Provide the [x, y] coordinate of the cell's center where the given text is located.  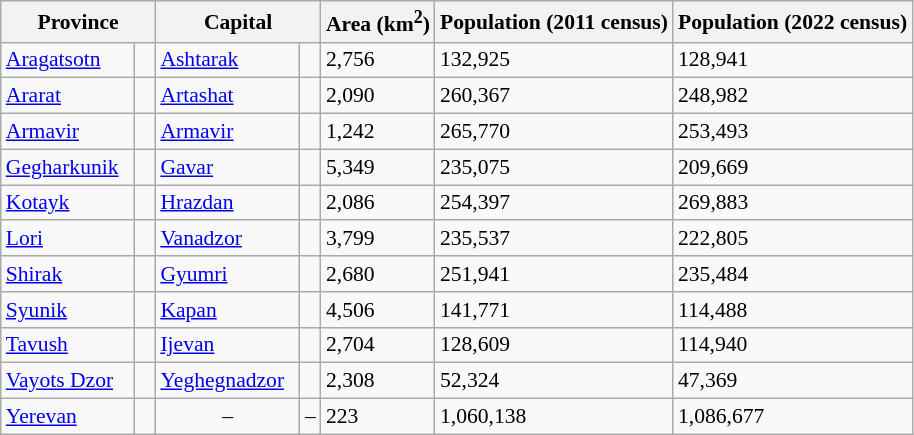
114,940 [792, 345]
Ashtarak [228, 60]
Hrazdan [228, 203]
Aragatsotn [68, 60]
Population (2022 census) [792, 22]
2,308 [378, 381]
254,397 [554, 203]
235,075 [554, 167]
141,771 [554, 310]
5,349 [378, 167]
1,060,138 [554, 417]
Province [78, 22]
Gavar [228, 167]
253,493 [792, 132]
Ijevan [228, 345]
235,537 [554, 239]
47,369 [792, 381]
3,799 [378, 239]
2,756 [378, 60]
Population (2011 census) [554, 22]
248,982 [792, 96]
128,941 [792, 60]
1,086,677 [792, 417]
Kotayk [68, 203]
4,506 [378, 310]
Gyumri [228, 274]
128,609 [554, 345]
Yeghegnadzor [228, 381]
132,925 [554, 60]
209,669 [792, 167]
269,883 [792, 203]
2,090 [378, 96]
Vayots Dzor [68, 381]
1,242 [378, 132]
Syunik [68, 310]
114,488 [792, 310]
Artashat [228, 96]
Capital [238, 22]
Tavush [68, 345]
2,086 [378, 203]
265,770 [554, 132]
235,484 [792, 274]
222,805 [792, 239]
Shirak [68, 274]
Kapan [228, 310]
52,324 [554, 381]
2,680 [378, 274]
260,367 [554, 96]
Vanadzor [228, 239]
223 [378, 417]
Yerevan [68, 417]
251,941 [554, 274]
Ararat [68, 96]
Lori [68, 239]
2,704 [378, 345]
Area (km2) [378, 22]
Gegharkunik [68, 167]
